Provide the [x, y] coordinate of the cell's center where the given text is located.  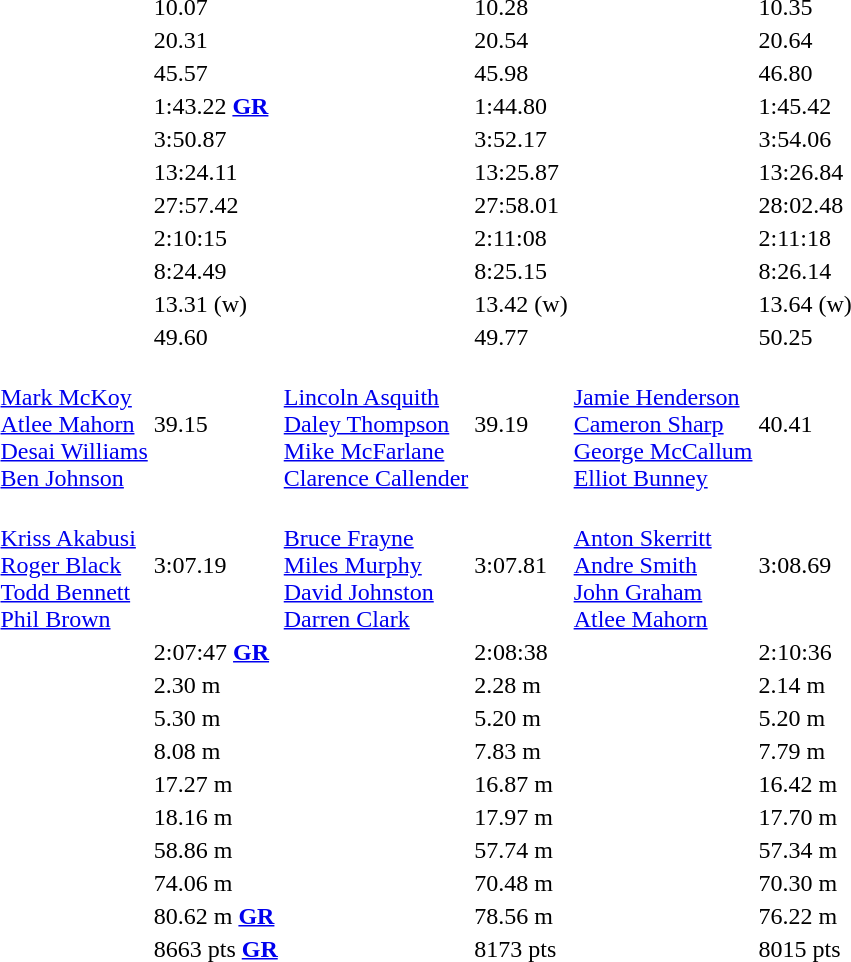
3:50.87 [216, 139]
5.20 m [521, 718]
16.87 m [521, 784]
2:10:15 [216, 238]
1:44.80 [521, 106]
5.30 m [216, 718]
13:25.87 [521, 172]
13.42 (w) [521, 304]
45.57 [216, 73]
18.16 m [216, 817]
20.31 [216, 40]
Jamie HendersonCameron SharpGeorge McCallumElliot Bunney [663, 424]
70.48 m [521, 883]
27:58.01 [521, 205]
49.77 [521, 337]
45.98 [521, 73]
20.54 [521, 40]
1:43.22 GR [216, 106]
Anton SkerrittAndre SmithJohn GrahamAtlee Mahorn [663, 565]
49.60 [216, 337]
39.15 [216, 424]
8:25.15 [521, 271]
17.27 m [216, 784]
27:57.42 [216, 205]
39.19 [521, 424]
2.30 m [216, 685]
3:52.17 [521, 139]
57.74 m [521, 850]
13:24.11 [216, 172]
2:07:47 GR [216, 652]
2:11:08 [521, 238]
7.83 m [521, 751]
2:08:38 [521, 652]
74.06 m [216, 883]
3:07.81 [521, 565]
17.97 m [521, 817]
8:24.49 [216, 271]
13.31 (w) [216, 304]
Lincoln AsquithDaley ThompsonMike McFarlaneClarence Callender [376, 424]
3:07.19 [216, 565]
Bruce FrayneMiles MurphyDavid JohnstonDarren Clark [376, 565]
8.08 m [216, 751]
2.28 m [521, 685]
80.62 m GR [216, 916]
58.86 m [216, 850]
78.56 m [521, 916]
